Search for the cell housing the specified text and yield its (X, Y) center coordinate. 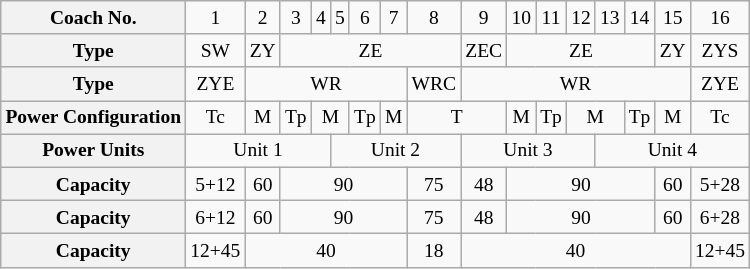
6+12 (216, 216)
2 (262, 18)
18 (434, 250)
WRC (434, 84)
5+12 (216, 184)
Unit 4 (672, 150)
5+28 (720, 184)
T (457, 118)
4 (320, 18)
12 (582, 18)
11 (552, 18)
15 (672, 18)
SW (216, 50)
Unit 2 (395, 150)
Unit 1 (258, 150)
14 (640, 18)
8 (434, 18)
6+28 (720, 216)
10 (522, 18)
Power Configuration (94, 118)
ZYS (720, 50)
7 (394, 18)
16 (720, 18)
ZEC (484, 50)
9 (484, 18)
1 (216, 18)
5 (340, 18)
Unit 3 (528, 150)
13 (610, 18)
6 (364, 18)
Coach No. (94, 18)
3 (296, 18)
Power Units (94, 150)
